Return the [x, y] coordinate for the center point of the cell that contains the specified text.  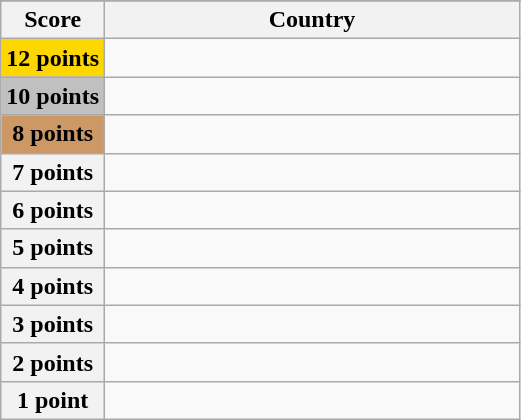
5 points [53, 248]
1 point [53, 400]
Score [53, 20]
Country [312, 20]
3 points [53, 324]
6 points [53, 210]
8 points [53, 134]
7 points [53, 172]
2 points [53, 362]
4 points [53, 286]
12 points [53, 58]
10 points [53, 96]
